Pinpoint the cell where the given text exists, returning its [x, y] midpoint coordinate. 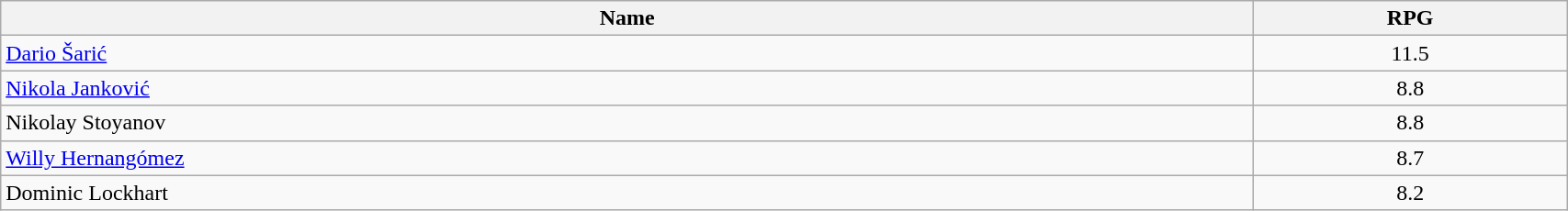
8.7 [1411, 158]
RPG [1411, 18]
Dominic Lockhart [627, 193]
Willy Hernangómez [627, 158]
11.5 [1411, 53]
8.2 [1411, 193]
Nikola Janković [627, 88]
Nikolay Stoyanov [627, 123]
Dario Šarić [627, 53]
Name [627, 18]
